Identify which cell holds the provided text, then report its [X, Y] central coordinate. 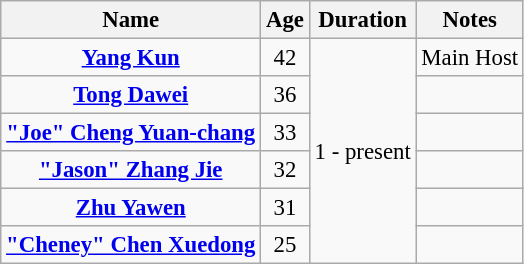
Main Host [470, 58]
32 [286, 170]
Tong Dawei [131, 95]
Notes [470, 20]
25 [286, 245]
Name [131, 20]
"Jason" Zhang Jie [131, 170]
33 [286, 133]
31 [286, 208]
Age [286, 20]
"Joe" Cheng Yuan-chang [131, 133]
"Cheney" Chen Xuedong [131, 245]
36 [286, 95]
Yang Kun [131, 58]
42 [286, 58]
Zhu Yawen [131, 208]
Duration [362, 20]
